Identify which cell holds the provided text, then report its (x, y) central coordinate. 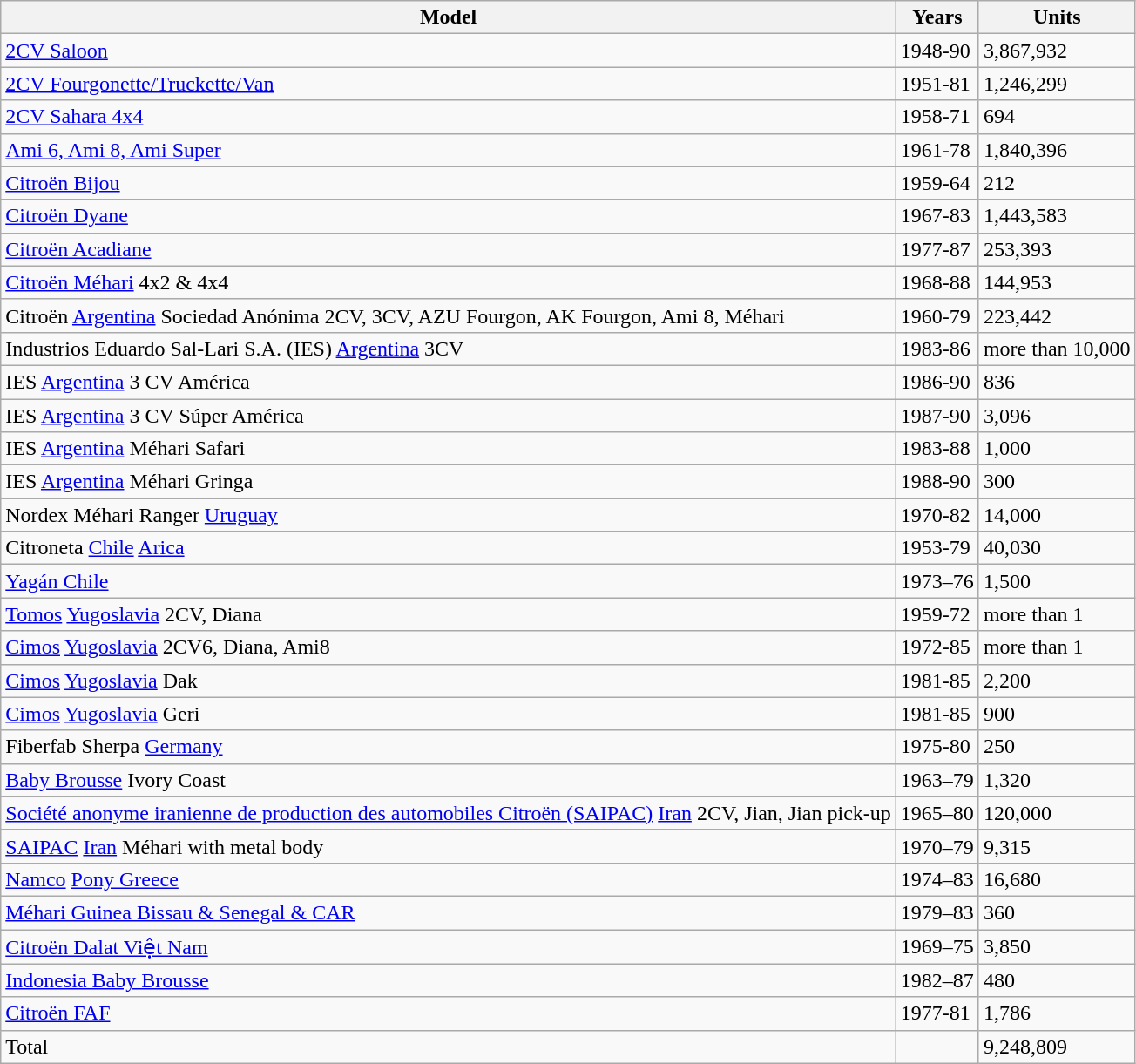
300 (1057, 482)
Yagán Chile (449, 581)
1973–76 (937, 581)
3,867,932 (1057, 51)
Indonesia Baby Brousse (449, 980)
Years (937, 17)
SAIPAC Iran Méhari with metal body (449, 846)
Citroën Dalat Việt Nam (449, 946)
1979–83 (937, 912)
Citroën FAF (449, 1013)
Citroën Méhari 4x2 & 4x4 (449, 282)
Citroën Bijou (449, 183)
1,320 (1057, 780)
2,200 (1057, 681)
Cimos Yugoslavia 2CV6, Diana, Ami8 (449, 647)
1988-90 (937, 482)
1967-83 (937, 216)
1948-90 (937, 51)
IES Argentina 3 CV Súper América (449, 416)
1969–75 (937, 946)
Société anonyme iranienne de production des automobiles Citroën (SAIPAC) Iran 2CV, Jian, Jian pick-up (449, 813)
Méhari Guinea Bissau & Senegal & CAR (449, 912)
1960-79 (937, 315)
Baby Brousse Ivory Coast (449, 780)
IES Argentina 3 CV América (449, 382)
1982–87 (937, 980)
2CV Sahara 4x4 (449, 117)
480 (1057, 980)
3,096 (1057, 416)
250 (1057, 747)
Citroën Acadiane (449, 249)
1,000 (1057, 449)
Citroën Argentina Sociedad Anónima 2CV, 3CV, AZU Fourgon, AK Fourgon, Ami 8, Méhari (449, 315)
Ami 6, Ami 8, Ami Super (449, 150)
253,393 (1057, 249)
Citroën Dyane (449, 216)
9,248,809 (1057, 1047)
1965–80 (937, 813)
360 (1057, 912)
1961-78 (937, 150)
14,000 (1057, 515)
212 (1057, 183)
IES Argentina Méhari Gringa (449, 482)
1977-87 (937, 249)
1959-72 (937, 614)
Nordex Méhari Ranger Uruguay (449, 515)
1,500 (1057, 581)
1958-71 (937, 117)
1,246,299 (1057, 84)
more than 10,000 (1057, 349)
Fiberfab Sherpa Germany (449, 747)
2CV Fourgonette/Truckette/Van (449, 84)
1963–79 (937, 780)
Units (1057, 17)
1959-64 (937, 183)
1970–79 (937, 846)
Total (449, 1047)
Cimos Yugoslavia Dak (449, 681)
694 (1057, 117)
836 (1057, 382)
1972-85 (937, 647)
1970-82 (937, 515)
1974–83 (937, 879)
3,850 (1057, 946)
Industrios Eduardo Sal-Lari S.A. (IES) Argentina 3CV (449, 349)
1977-81 (937, 1013)
1987-90 (937, 416)
1951-81 (937, 84)
1968-88 (937, 282)
120,000 (1057, 813)
2CV Saloon (449, 51)
1986-90 (937, 382)
Cimos Yugoslavia Geri (449, 714)
40,030 (1057, 548)
Namco Pony Greece (449, 879)
9,315 (1057, 846)
Citroneta Chile Arica (449, 548)
Tomos Yugoslavia 2CV, Diana (449, 614)
Model (449, 17)
223,442 (1057, 315)
1,443,583 (1057, 216)
900 (1057, 714)
1,840,396 (1057, 150)
IES Argentina Méhari Safari (449, 449)
1975-80 (937, 747)
1983-86 (937, 349)
1953-79 (937, 548)
1,786 (1057, 1013)
1983-88 (937, 449)
16,680 (1057, 879)
144,953 (1057, 282)
